Capture the cell that displays the provided text and extract its (x, y) central coordinate. 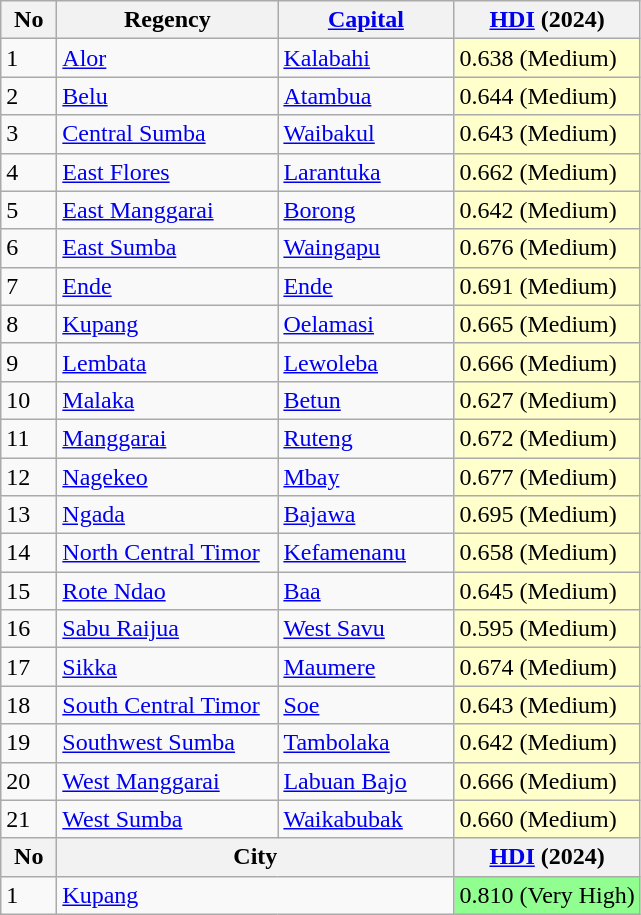
Lembata (168, 362)
Sikka (168, 667)
0.638 (Medium) (547, 58)
Alor (168, 58)
19 (29, 743)
0.810 (Very High) (547, 895)
0.660 (Medium) (547, 819)
West Sumba (168, 819)
2 (29, 96)
0.627 (Medium) (547, 400)
0.695 (Medium) (547, 515)
15 (29, 591)
Nagekeo (168, 477)
Rote Ndao (168, 591)
Borong (366, 210)
0.662 (Medium) (547, 172)
Capital (366, 20)
Ngada (168, 515)
Belu (168, 96)
0.677 (Medium) (547, 477)
North Central Timor (168, 553)
Bajawa (366, 515)
18 (29, 705)
Baa (366, 591)
Waikabubak (366, 819)
0.595 (Medium) (547, 629)
East Sumba (168, 248)
Regency (168, 20)
East Manggarai (168, 210)
Mbay (366, 477)
Waibakul (366, 134)
Larantuka (366, 172)
Sabu Raijua (168, 629)
West Manggarai (168, 781)
4 (29, 172)
12 (29, 477)
Atambua (366, 96)
Central Sumba (168, 134)
Waingapu (366, 248)
20 (29, 781)
Southwest Sumba (168, 743)
17 (29, 667)
8 (29, 324)
Kefamenanu (366, 553)
16 (29, 629)
5 (29, 210)
3 (29, 134)
0.645 (Medium) (547, 591)
Malaka (168, 400)
Betun (366, 400)
0.658 (Medium) (547, 553)
West Savu (366, 629)
Soe (366, 705)
14 (29, 553)
Ruteng (366, 438)
Labuan Bajo (366, 781)
Tambolaka (366, 743)
Oelamasi (366, 324)
0.691 (Medium) (547, 286)
6 (29, 248)
0.676 (Medium) (547, 248)
10 (29, 400)
Kalabahi (366, 58)
0.644 (Medium) (547, 96)
9 (29, 362)
Lewoleba (366, 362)
Maumere (366, 667)
East Flores (168, 172)
0.674 (Medium) (547, 667)
21 (29, 819)
0.665 (Medium) (547, 324)
13 (29, 515)
Manggarai (168, 438)
0.672 (Medium) (547, 438)
South Central Timor (168, 705)
11 (29, 438)
7 (29, 286)
City (256, 857)
